Locate the cell with the specified text and output its (X, Y) center coordinate. 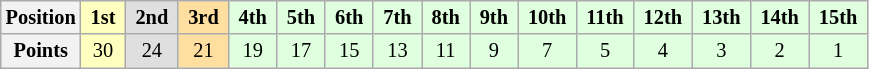
14th (779, 17)
Position (41, 17)
2 (779, 51)
4 (663, 51)
19 (253, 51)
10th (547, 17)
4th (253, 17)
12th (663, 17)
7th (397, 17)
2nd (152, 17)
15th (838, 17)
7 (547, 51)
1st (104, 17)
3 (721, 51)
24 (152, 51)
1 (838, 51)
30 (104, 51)
13 (397, 51)
5 (604, 51)
9th (494, 17)
9 (494, 51)
11 (446, 51)
15 (349, 51)
8th (446, 17)
17 (301, 51)
13th (721, 17)
11th (604, 17)
6th (349, 17)
3rd (203, 17)
5th (301, 17)
Points (41, 51)
21 (203, 51)
